Output the (X, Y) coordinate of the center of the cell containing the given text.  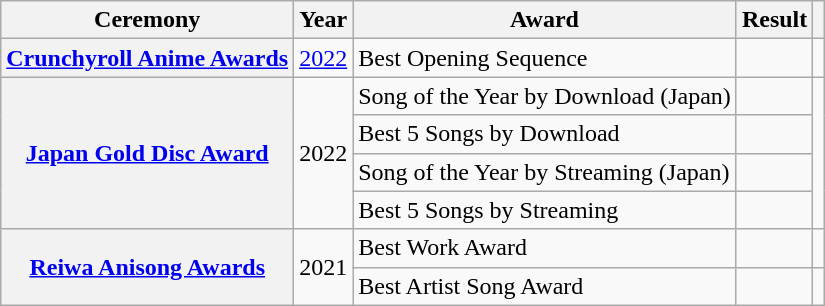
Best Artist Song Award (545, 286)
2021 (324, 267)
Best Work Award (545, 248)
Best 5 Songs by Streaming (545, 210)
Ceremony (148, 20)
Song of the Year by Streaming (Japan) (545, 172)
Result (774, 20)
Best Opening Sequence (545, 58)
Award (545, 20)
Crunchyroll Anime Awards (148, 58)
Song of the Year by Download (Japan) (545, 96)
Best 5 Songs by Download (545, 134)
Japan Gold Disc Award (148, 153)
Year (324, 20)
Reiwa Anisong Awards (148, 267)
